Identify which cell holds the provided text, then report its (X, Y) central coordinate. 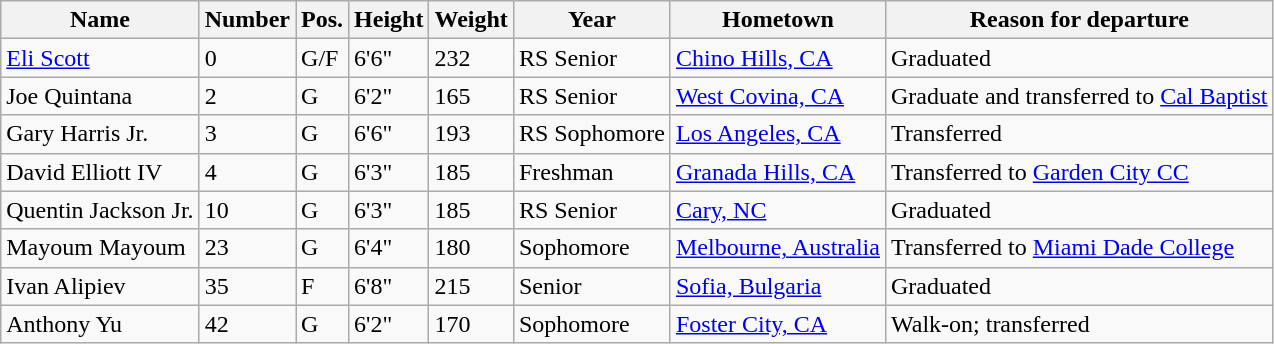
23 (247, 248)
Eli Scott (100, 58)
35 (247, 286)
G/F (322, 58)
Sofia, Bulgaria (778, 286)
6'8" (389, 286)
170 (471, 324)
Height (389, 20)
Anthony Yu (100, 324)
Transferred to Garden City CC (1079, 172)
6'4" (389, 248)
193 (471, 134)
Ivan Alipiev (100, 286)
Quentin Jackson Jr. (100, 210)
Name (100, 20)
0 (247, 58)
Cary, NC (778, 210)
10 (247, 210)
42 (247, 324)
Melbourne, Australia (778, 248)
Gary Harris Jr. (100, 134)
180 (471, 248)
2 (247, 96)
Mayoum Mayoum (100, 248)
Granada Hills, CA (778, 172)
Graduate and transferred to Cal Baptist (1079, 96)
Hometown (778, 20)
165 (471, 96)
Transferred to Miami Dade College (1079, 248)
Chino Hills, CA (778, 58)
Senior (592, 286)
West Covina, CA (778, 96)
Freshman (592, 172)
Year (592, 20)
RS Sophomore (592, 134)
David Elliott IV (100, 172)
4 (247, 172)
Foster City, CA (778, 324)
215 (471, 286)
F (322, 286)
Los Angeles, CA (778, 134)
Reason for departure (1079, 20)
Number (247, 20)
Walk-on; transferred (1079, 324)
3 (247, 134)
Transferred (1079, 134)
Pos. (322, 20)
Weight (471, 20)
232 (471, 58)
Joe Quintana (100, 96)
